Scan for the cell matching the given text and deliver its [x, y] coordinate at center. 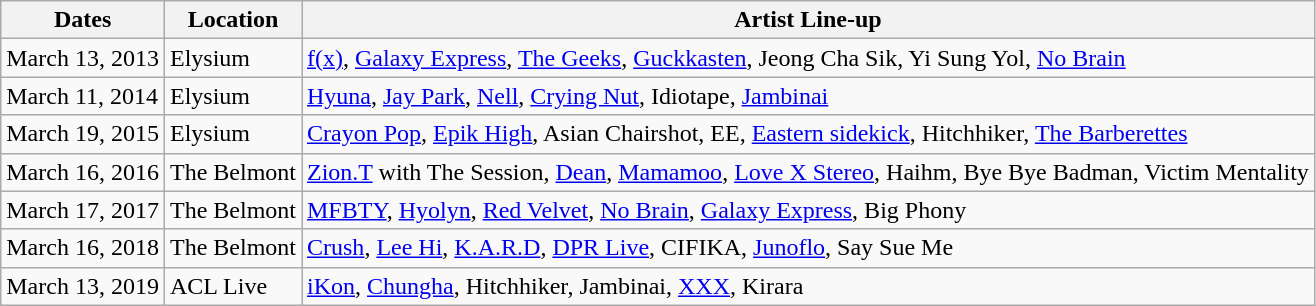
f(x), Galaxy Express, The Geeks, Guckkasten, Jeong Cha Sik, Yi Sung Yol, No Brain [808, 58]
Hyuna, Jay Park, Nell, Crying Nut, Idiotape, Jambinai [808, 96]
MFBTY, Hyolyn, Red Velvet, No Brain, Galaxy Express, Big Phony [808, 210]
March 13, 2019 [83, 286]
Dates [83, 20]
Artist Line-up [808, 20]
iKon, Chungha, Hitchhiker, Jambinai, XXX, Kirara [808, 286]
March 17, 2017 [83, 210]
Crayon Pop, Epik High, Asian Chairshot, EE, Eastern sidekick, Hitchhiker, The Barberettes [808, 134]
ACL Live [232, 286]
March 13, 2013 [83, 58]
March 19, 2015 [83, 134]
Zion.T with The Session, Dean, Mamamoo, Love X Stereo, Haihm, Bye Bye Badman, Victim Mentality [808, 172]
Location [232, 20]
March 11, 2014 [83, 96]
March 16, 2018 [83, 248]
Crush, Lee Hi, K.A.R.D, DPR Live, CIFIKA, Junoflo, Say Sue Me [808, 248]
March 16, 2016 [83, 172]
